For the text-containing cell, return its midpoint in (x, y) coordinate format. 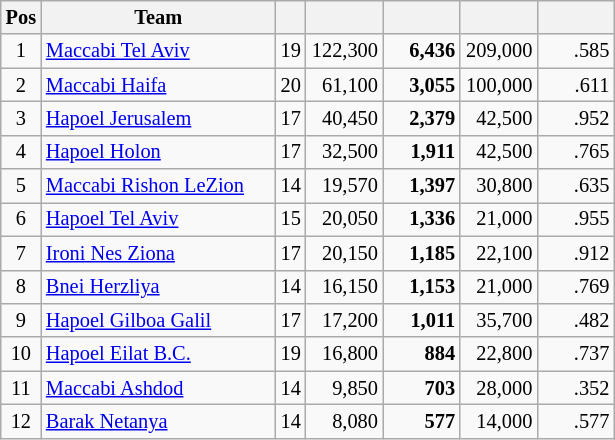
.952 (576, 118)
.912 (576, 253)
100,000 (498, 85)
8,080 (344, 421)
61,100 (344, 85)
Pos (21, 17)
7 (21, 253)
Team (158, 17)
40,450 (344, 118)
16,800 (344, 354)
Barak Netanya (158, 421)
.765 (576, 152)
1,011 (422, 320)
22,100 (498, 253)
122,300 (344, 51)
Ironi Nes Ziona (158, 253)
11 (21, 388)
5 (21, 186)
2,379 (422, 118)
.635 (576, 186)
1,185 (422, 253)
209,000 (498, 51)
28,000 (498, 388)
17,200 (344, 320)
884 (422, 354)
Hapoel Tel Aviv (158, 219)
3,055 (422, 85)
Hapoel Eilat B.C. (158, 354)
4 (21, 152)
9 (21, 320)
1,336 (422, 219)
35,700 (498, 320)
19,570 (344, 186)
30,800 (498, 186)
1,153 (422, 287)
.482 (576, 320)
15 (291, 219)
16,150 (344, 287)
1 (21, 51)
Hapoel Holon (158, 152)
20 (291, 85)
20,050 (344, 219)
.769 (576, 287)
20,150 (344, 253)
703 (422, 388)
Hapoel Jerusalem (158, 118)
6,436 (422, 51)
22,800 (498, 354)
Maccabi Haifa (158, 85)
.577 (576, 421)
8 (21, 287)
10 (21, 354)
12 (21, 421)
.955 (576, 219)
1,397 (422, 186)
Maccabi Rishon LeZion (158, 186)
9,850 (344, 388)
1,911 (422, 152)
.737 (576, 354)
14,000 (498, 421)
.352 (576, 388)
Hapoel Gilboa Galil (158, 320)
6 (21, 219)
Maccabi Ashdod (158, 388)
Maccabi Tel Aviv (158, 51)
Bnei Herzliya (158, 287)
2 (21, 85)
.611 (576, 85)
.585 (576, 51)
577 (422, 421)
3 (21, 118)
32,500 (344, 152)
